Provide the (x, y) coordinate of the cell's center where the given text is located.  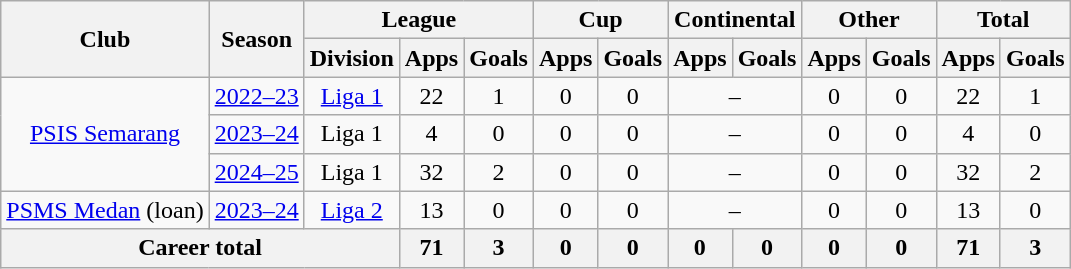
PSMS Medan (loan) (105, 210)
Continental (735, 20)
2022–23 (256, 96)
PSIS Semarang (105, 134)
2024–25 (256, 172)
Cup (600, 20)
Other (869, 20)
Club (105, 39)
Division (352, 58)
Career total (200, 248)
Liga 2 (352, 210)
Season (256, 39)
League (418, 20)
Total (1003, 20)
